For the text-containing cell, return its midpoint in [x, y] coordinate format. 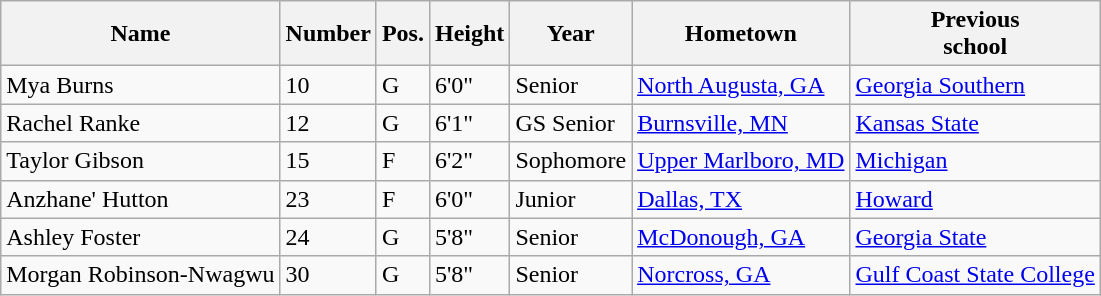
Number [328, 34]
Upper Marlboro, MD [741, 161]
Michigan [975, 161]
Hometown [741, 34]
Height [469, 34]
6'1" [469, 123]
Georgia State [975, 237]
Name [140, 34]
Junior [571, 199]
Year [571, 34]
Kansas State [975, 123]
Morgan Robinson-Nwagwu [140, 275]
30 [328, 275]
12 [328, 123]
23 [328, 199]
Gulf Coast State College [975, 275]
10 [328, 85]
15 [328, 161]
Norcross, GA [741, 275]
Taylor Gibson [140, 161]
McDonough, GA [741, 237]
Previousschool [975, 34]
24 [328, 237]
Sophomore [571, 161]
Ashley Foster [140, 237]
Anzhane' Hutton [140, 199]
Pos. [402, 34]
Dallas, TX [741, 199]
6'2" [469, 161]
Howard [975, 199]
Rachel Ranke [140, 123]
Georgia Southern [975, 85]
GS Senior [571, 123]
Burnsville, MN [741, 123]
Mya Burns [140, 85]
North Augusta, GA [741, 85]
